Find where the given text appears and provide that cell's center as (X, Y) coordinate. 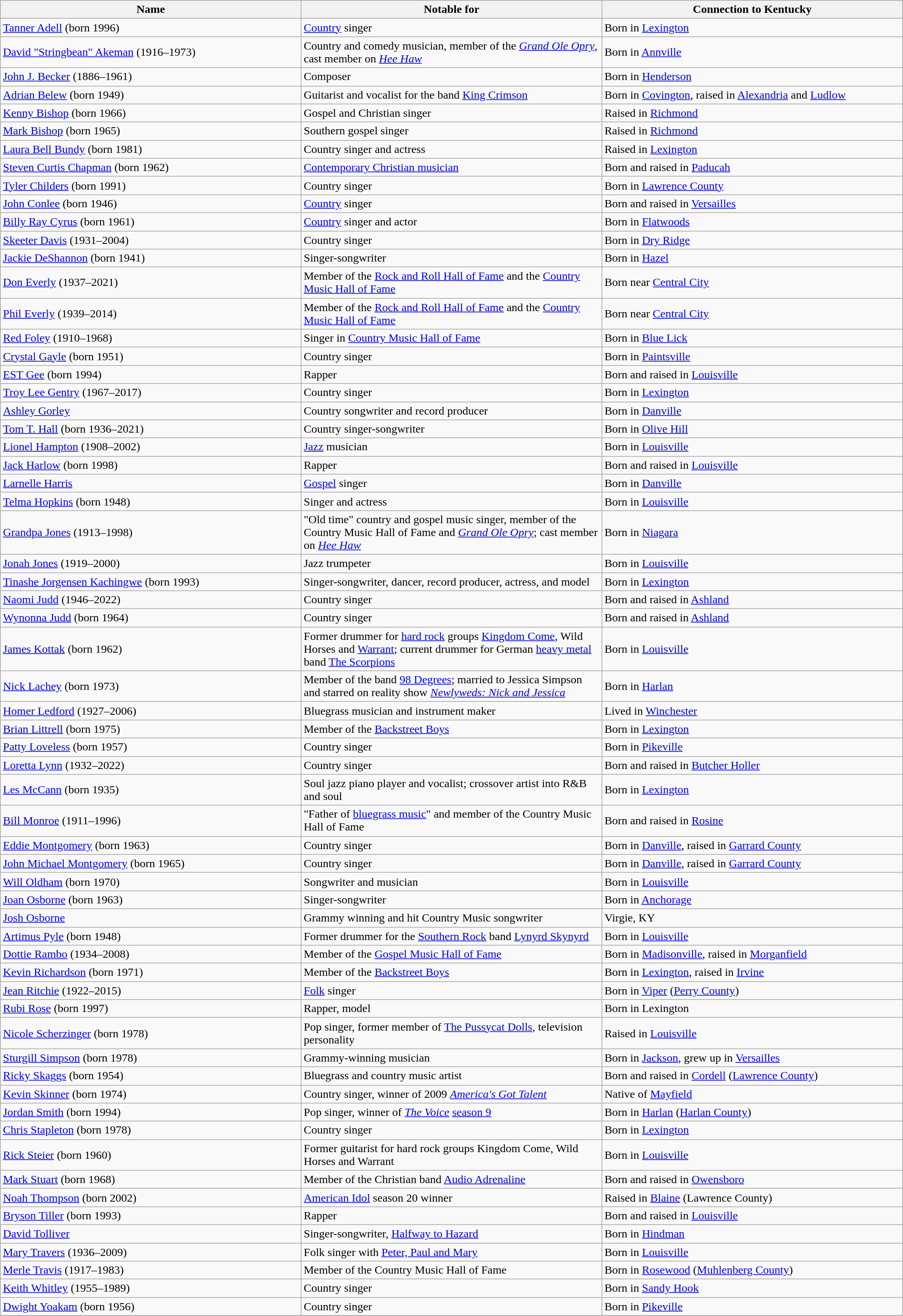
Will Oldham (born 1970) (151, 881)
Member of the Christian band Audio Adrenaline (451, 1179)
Rapper, model (451, 1009)
Les McCann (born 1935) (151, 790)
Artimus Pyle (born 1948) (151, 936)
Country and comedy musician, member of the Grand Ole Opry, cast member on Hee Haw (451, 52)
Born in Olive Hill (752, 429)
Born in Annville (752, 52)
Born in Hindman (752, 1234)
Country songwriter and record producer (451, 411)
Singer and actress (451, 501)
Born in Viper (Perry County) (752, 991)
Jordan Smith (born 1994) (151, 1112)
James Kottak (born 1962) (151, 649)
Born and raised in Versailles (752, 203)
Gospel and Christian singer (451, 113)
Skeeter Davis (1931–2004) (151, 240)
Grammy-winning musician (451, 1058)
Keith Whitley (1955–1989) (151, 1288)
Born in Rosewood (Muhlenberg County) (752, 1270)
Jazz musician (451, 447)
Tyler Childers (born 1991) (151, 185)
Telma Hopkins (born 1948) (151, 501)
Rick Steier (born 1960) (151, 1155)
Grandpa Jones (1913–1998) (151, 532)
John J. Becker (1886–1961) (151, 77)
Guitarist and vocalist for the band King Crimson (451, 95)
Patty Loveless (born 1957) (151, 747)
Adrian Belew (born 1949) (151, 95)
Born in Anchorage (752, 900)
Born and raised in Paducah (752, 167)
Southern gospel singer (451, 131)
Contemporary Christian musician (451, 167)
Born in Covington, raised in Alexandria and Ludlow (752, 95)
Folk singer (451, 991)
Lived in Winchester (752, 711)
Raised in Blaine (Lawrence County) (752, 1197)
Dwight Yoakam (born 1956) (151, 1306)
Connection to Kentucky (752, 10)
Rubi Rose (born 1997) (151, 1009)
Jonah Jones (1919–2000) (151, 563)
Born and raised in Butcher Holler (752, 765)
Pop singer, former member of The Pussycat Dolls, television personality (451, 1033)
Brian Littrell (born 1975) (151, 729)
Born in Lexington, raised in Irvine (752, 972)
Dottie Rambo (1934–2008) (151, 954)
Mark Bishop (born 1965) (151, 131)
Crystal Gayle (born 1951) (151, 356)
Naomi Judd (1946–2022) (151, 600)
Born in Jackson, grew up in Versailles (752, 1058)
Ricky Skaggs (born 1954) (151, 1076)
Country singer and actor (451, 222)
Born in Harlan (Harlan County) (752, 1112)
Virgie, KY (752, 918)
Former drummer for hard rock groups Kingdom Come, Wild Horses and Warrant; current drummer for German heavy metal band The Scorpions (451, 649)
Eddie Montgomery (born 1963) (151, 845)
Country singer, winner of 2009 America's Got Talent (451, 1094)
Jackie DeShannon (born 1941) (151, 258)
Jazz trumpeter (451, 563)
Member of the Gospel Music Hall of Fame (451, 954)
Merle Travis (1917–1983) (151, 1270)
Bill Monroe (1911–1996) (151, 820)
Raised in Louisville (752, 1033)
Loretta Lynn (1932–2022) (151, 765)
Singer-songwriter, dancer, record producer, actress, and model (451, 582)
Kevin Richardson (born 1971) (151, 972)
Steven Curtis Chapman (born 1962) (151, 167)
Bluegrass musician and instrument maker (451, 711)
Born and raised in Owensboro (752, 1179)
Homer Ledford (1927–2006) (151, 711)
Born and raised in Rosine (752, 820)
Singer in Country Music Hall of Fame (451, 338)
Country singer-songwriter (451, 429)
Born in Niagara (752, 532)
Member of the Country Music Hall of Fame (451, 1270)
Tinashe Jorgensen Kachingwe (born 1993) (151, 582)
Sturgill Simpson (born 1978) (151, 1058)
EST Gee (born 1994) (151, 375)
Grammy winning and hit Country Music songwriter (451, 918)
Mary Travers (1936–2009) (151, 1252)
Member of the band 98 Degrees; married to Jessica Simpson and starred on reality show Newlyweds: Nick and Jessica (451, 686)
Born in Blue Lick (752, 338)
Pop singer, winner of The Voice season 9 (451, 1112)
Chris Stapleton (born 1978) (151, 1130)
Born in Hazel (752, 258)
Nicole Scherzinger (born 1978) (151, 1033)
Born in Henderson (752, 77)
American Idol season 20 winner (451, 1197)
Country singer and actress (451, 149)
Born and raised in Cordell (Lawrence County) (752, 1076)
Kenny Bishop (born 1966) (151, 113)
Jack Harlow (born 1998) (151, 465)
Born in Paintsville (752, 356)
Don Everly (1937–2021) (151, 283)
Soul jazz piano player and vocalist; crossover artist into R&B and soul (451, 790)
Born in Flatwoods (752, 222)
Born in Dry Ridge (752, 240)
"Father of bluegrass music" and member of the Country Music Hall of Fame (451, 820)
Laura Bell Bundy (born 1981) (151, 149)
Joan Osborne (born 1963) (151, 900)
Born in Harlan (752, 686)
Troy Lee Gentry (1967–2017) (151, 393)
Ashley Gorley (151, 411)
Lionel Hampton (1908–2002) (151, 447)
Former guitarist for hard rock groups Kingdom Come, Wild Horses and Warrant (451, 1155)
Songwriter and musician (451, 881)
Born in Madisonville, raised in Morganfield (752, 954)
Red Foley (1910–1968) (151, 338)
Born in Lawrence County (752, 185)
Former drummer for the Southern Rock band Lynyrd Skynyrd (451, 936)
Wynonna Judd (born 1964) (151, 618)
Jean Ritchie (1922–2015) (151, 991)
Noah Thompson (born 2002) (151, 1197)
Native of Mayfield (752, 1094)
Notable for (451, 10)
Name (151, 10)
John Conlee (born 1946) (151, 203)
Raised in Lexington (752, 149)
Gospel singer (451, 483)
Composer (451, 77)
John Michael Montgomery (born 1965) (151, 863)
Bluegrass and country music artist (451, 1076)
Folk singer with Peter, Paul and Mary (451, 1252)
Born in Sandy Hook (752, 1288)
Singer-songwriter, Halfway to Hazard (451, 1234)
David "Stringbean" Akeman (1916–1973) (151, 52)
Nick Lachey (born 1973) (151, 686)
Phil Everly (1939–2014) (151, 314)
Tom T. Hall (born 1936–2021) (151, 429)
Larnelle Harris (151, 483)
Josh Osborne (151, 918)
Bryson Tiller (born 1993) (151, 1215)
Tanner Adell (born 1996) (151, 28)
"Old time" country and gospel music singer, member of the Country Music Hall of Fame and Grand Ole Opry; cast member on Hee Haw (451, 532)
Billy Ray Cyrus (born 1961) (151, 222)
David Tolliver (151, 1234)
Mark Stuart (born 1968) (151, 1179)
Kevin Skinner (born 1974) (151, 1094)
